Find where the given text appears and provide that cell's center as [X, Y] coordinate. 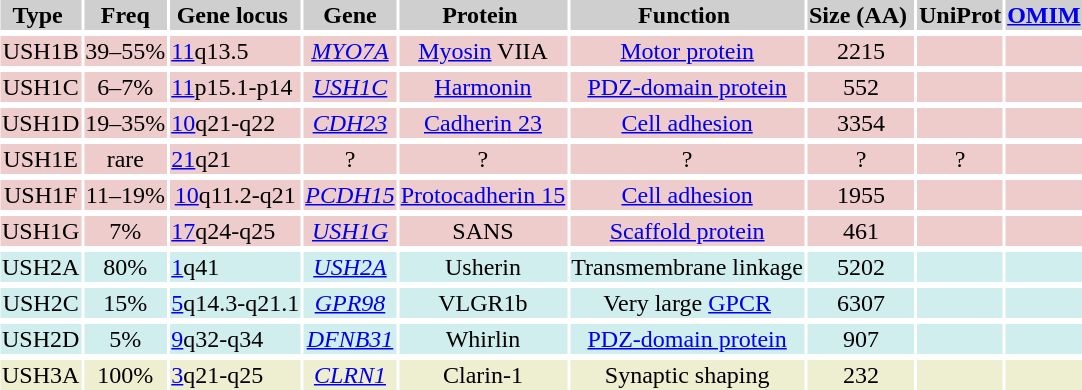
100% [126, 375]
USH2D [40, 339]
PCDH15 [350, 195]
USH1F [40, 195]
Gene locus [236, 15]
Transmembrane linkage [688, 267]
USH2C [40, 303]
Harmonin [483, 87]
17q24-q25 [236, 231]
10q21-q22 [236, 123]
461 [862, 231]
USH1E [40, 159]
OMIM [1044, 15]
19–35% [126, 123]
11–19% [126, 195]
5q14.3-q21.1 [236, 303]
Cadherin 23 [483, 123]
1q41 [236, 267]
USH1B [40, 51]
VLGR1b [483, 303]
5202 [862, 267]
Protein [483, 15]
Usherin [483, 267]
Whirlin [483, 339]
SANS [483, 231]
USH1D [40, 123]
Freq [126, 15]
rare [126, 159]
Type [40, 15]
39–55% [126, 51]
USH3A [40, 375]
232 [862, 375]
7% [126, 231]
9q32-q34 [236, 339]
80% [126, 267]
6–7% [126, 87]
2215 [862, 51]
Clarin-1 [483, 375]
Protocadherin 15 [483, 195]
MYO7A [350, 51]
CLRN1 [350, 375]
5% [126, 339]
10q11.2-q21 [236, 195]
Size (AA) [862, 15]
6307 [862, 303]
Synaptic shaping [688, 375]
21q21 [236, 159]
DFNB31 [350, 339]
Myosin VIIA [483, 51]
11q13.5 [236, 51]
3q21-q25 [236, 375]
CDH23 [350, 123]
552 [862, 87]
3354 [862, 123]
Scaffold protein [688, 231]
Very large GPCR [688, 303]
Function [688, 15]
Motor protein [688, 51]
11p15.1-p14 [236, 87]
15% [126, 303]
Gene [350, 15]
907 [862, 339]
1955 [862, 195]
GPR98 [350, 303]
UniProt [960, 15]
